Capture the cell that displays the provided text and extract its (X, Y) central coordinate. 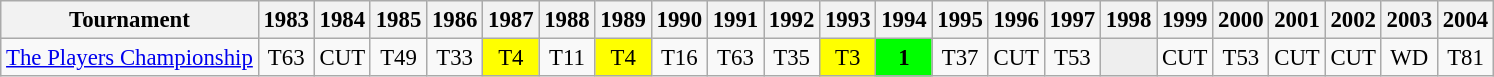
1995 (960, 20)
T33 (455, 58)
2004 (1465, 20)
1987 (511, 20)
1989 (623, 20)
1988 (567, 20)
T37 (960, 58)
2001 (1297, 20)
1985 (398, 20)
2000 (1241, 20)
2003 (1409, 20)
T49 (398, 58)
1984 (342, 20)
1996 (1016, 20)
T35 (792, 58)
The Players Championship (130, 58)
1999 (1185, 20)
T11 (567, 58)
1993 (848, 20)
1992 (792, 20)
Tournament (130, 20)
1997 (1072, 20)
T3 (848, 58)
2002 (1353, 20)
1990 (679, 20)
1991 (735, 20)
1 (904, 58)
1994 (904, 20)
T81 (1465, 58)
1998 (1128, 20)
1983 (286, 20)
1986 (455, 20)
T16 (679, 58)
WD (1409, 58)
